Output the (x, y) coordinate of the center of the cell containing the given text.  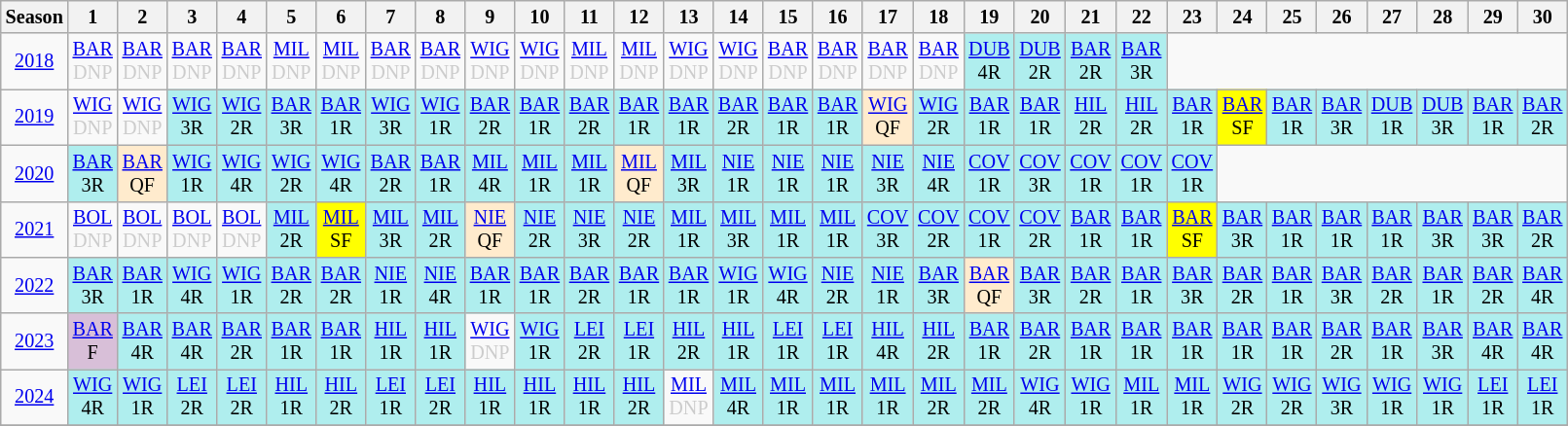
19 (989, 18)
3 (193, 18)
10 (539, 18)
18 (938, 18)
20 (1039, 18)
1 (93, 18)
2021 (35, 230)
11 (590, 18)
12 (638, 18)
DUB4R (989, 61)
24 (1242, 18)
22 (1142, 18)
HIL4R (888, 341)
MILQF (638, 173)
29 (1493, 18)
8 (440, 18)
DUB1R (1392, 118)
16 (837, 18)
2020 (35, 173)
28 (1442, 18)
Season (35, 18)
25 (1293, 18)
5 (292, 18)
21 (1091, 18)
14 (738, 18)
17 (888, 18)
9 (491, 18)
4 (241, 18)
27 (1392, 18)
WIGQF (888, 118)
MILSF (341, 230)
2018 (35, 61)
7 (391, 18)
23 (1192, 18)
BARF (93, 341)
DUB3R (1442, 118)
2 (142, 18)
2022 (35, 286)
NIEQF (491, 230)
2024 (35, 398)
2023 (35, 341)
2019 (35, 118)
15 (788, 18)
DUB2R (1039, 61)
13 (689, 18)
26 (1341, 18)
6 (341, 18)
30 (1542, 18)
